Scan for the cell matching the given text and deliver its (x, y) coordinate at center. 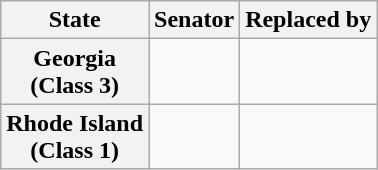
State (75, 20)
Georgia(Class 3) (75, 72)
Senator (194, 20)
Replaced by (308, 20)
Rhode Island(Class 1) (75, 136)
